Pinpoint the cell where the given text exists, returning its (x, y) midpoint coordinate. 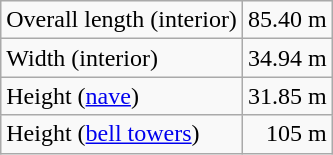
Height (bell towers) (122, 134)
Height (nave) (122, 96)
Width (interior) (122, 58)
34.94 m (287, 58)
Overall length (interior) (122, 20)
85.40 m (287, 20)
31.85 m (287, 96)
105 m (287, 134)
